Search for the cell housing the specified text and yield its (X, Y) center coordinate. 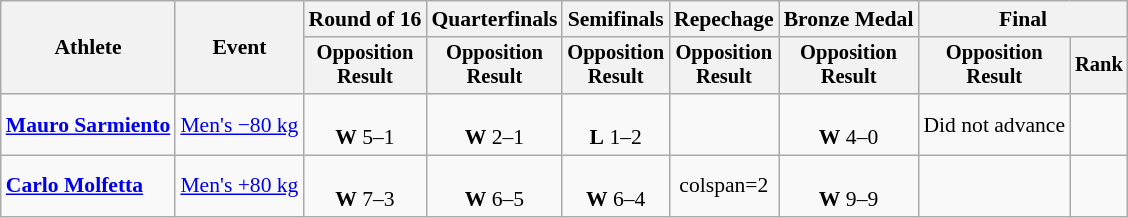
W 4–0 (849, 124)
Round of 16 (364, 19)
Did not advance (994, 124)
Semifinals (616, 19)
W 9–9 (849, 186)
Men's +80 kg (239, 186)
L 1–2 (616, 124)
Repechage (724, 19)
Men's −80 kg (239, 124)
Final (1022, 19)
colspan=2 (724, 186)
Bronze Medal (849, 19)
Quarterfinals (494, 19)
W 2–1 (494, 124)
W 5–1 (364, 124)
W 7–3 (364, 186)
W 6–4 (616, 186)
Athlete (88, 48)
Rank (1099, 66)
Event (239, 48)
W 6–5 (494, 186)
Mauro Sarmiento (88, 124)
Carlo Molfetta (88, 186)
